Locate the cell with the specified text and output its [x, y] center coordinate. 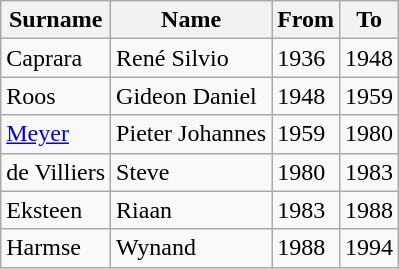
1994 [370, 248]
Roos [56, 96]
Surname [56, 20]
Wynand [192, 248]
Caprara [56, 58]
de Villiers [56, 172]
From [306, 20]
Gideon Daniel [192, 96]
Harmse [56, 248]
Riaan [192, 210]
Eksteen [56, 210]
Meyer [56, 134]
Steve [192, 172]
René Silvio [192, 58]
Pieter Johannes [192, 134]
1936 [306, 58]
Name [192, 20]
To [370, 20]
